Detect which cell encompasses the target text, then output its (X, Y) center coordinate. 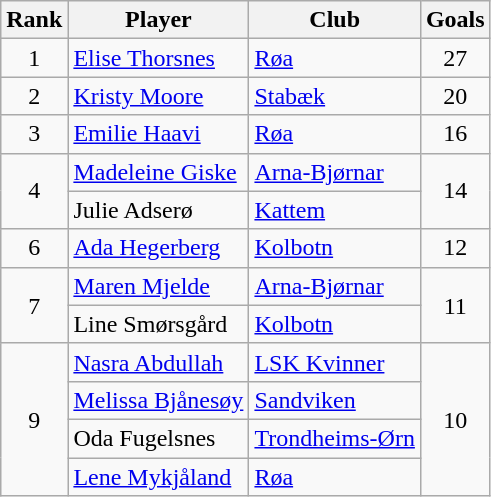
Maren Mjelde (158, 286)
Trondheims-Ørn (335, 438)
Julie Adserø (158, 210)
LSK Kvinner (335, 362)
6 (34, 248)
Lene Mykjåland (158, 477)
Player (158, 20)
20 (455, 96)
3 (34, 134)
14 (455, 191)
16 (455, 134)
27 (455, 58)
Club (335, 20)
Elise Thorsnes (158, 58)
7 (34, 305)
11 (455, 305)
2 (34, 96)
Melissa Bjånesøy (158, 400)
4 (34, 191)
Emilie Haavi (158, 134)
1 (34, 58)
Sandviken (335, 400)
Oda Fugelsnes (158, 438)
Kattem (335, 210)
Rank (34, 20)
Nasra Abdullah (158, 362)
Line Smørsgård (158, 324)
10 (455, 419)
Madeleine Giske (158, 172)
Goals (455, 20)
Kristy Moore (158, 96)
12 (455, 248)
9 (34, 419)
Ada Hegerberg (158, 248)
Stabæk (335, 96)
